Pinpoint the cell where the given text exists, returning its [x, y] midpoint coordinate. 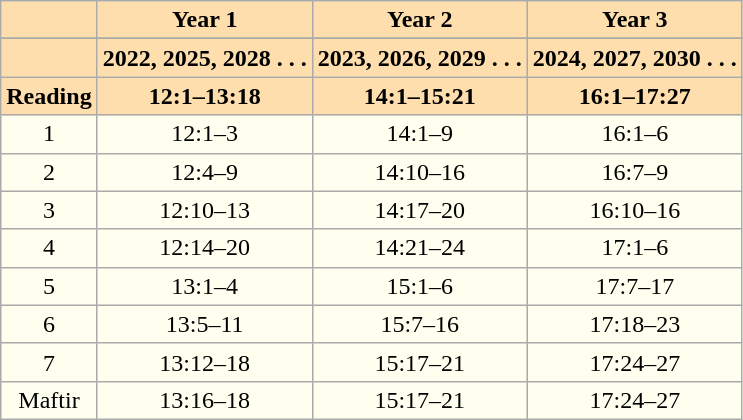
17:7–17 [634, 286]
4 [49, 248]
17:18–23 [634, 324]
14:1–15:21 [420, 96]
16:1–6 [634, 134]
12:14–20 [204, 248]
Reading [49, 96]
Year 3 [634, 20]
5 [49, 286]
12:1–13:18 [204, 96]
2 [49, 172]
16:7–9 [634, 172]
12:1–3 [204, 134]
2024, 2027, 2030 . . . [634, 58]
1 [49, 134]
12:10–13 [204, 210]
13:1–4 [204, 286]
12:4–9 [204, 172]
7 [49, 362]
14:21–24 [420, 248]
3 [49, 210]
16:1–17:27 [634, 96]
13:16–18 [204, 400]
16:10–16 [634, 210]
Year 1 [204, 20]
Year 2 [420, 20]
Maftir [49, 400]
2023, 2026, 2029 . . . [420, 58]
14:10–16 [420, 172]
15:7–16 [420, 324]
13:5–11 [204, 324]
17:1–6 [634, 248]
2022, 2025, 2028 . . . [204, 58]
14:17–20 [420, 210]
14:1–9 [420, 134]
15:1–6 [420, 286]
6 [49, 324]
13:12–18 [204, 362]
